From the cell containing the given text, extract its center point as (x, y) coordinate. 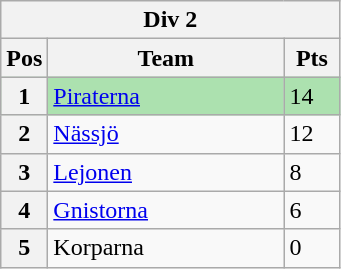
2 (24, 134)
Pts (312, 58)
6 (312, 210)
3 (24, 172)
14 (312, 96)
Div 2 (170, 20)
Lejonen (166, 172)
Korparna (166, 248)
5 (24, 248)
Gnistorna (166, 210)
Pos (24, 58)
Piraterna (166, 96)
4 (24, 210)
Nässjö (166, 134)
0 (312, 248)
1 (24, 96)
Team (166, 58)
8 (312, 172)
12 (312, 134)
